Provide the (x, y) coordinate of the cell's center where the given text is located.  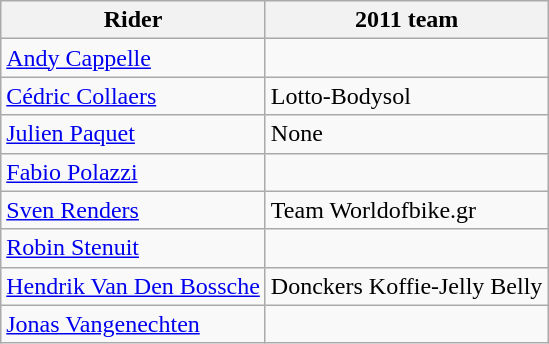
Sven Renders (134, 210)
Rider (134, 20)
Donckers Koffie-Jelly Belly (406, 286)
Hendrik Van Den Bossche (134, 286)
Lotto-Bodysol (406, 96)
Team Worldofbike.gr (406, 210)
2011 team (406, 20)
None (406, 134)
Julien Paquet (134, 134)
Cédric Collaers (134, 96)
Robin Stenuit (134, 248)
Jonas Vangenechten (134, 324)
Fabio Polazzi (134, 172)
Andy Cappelle (134, 58)
